Search for the cell housing the specified text and yield its (x, y) center coordinate. 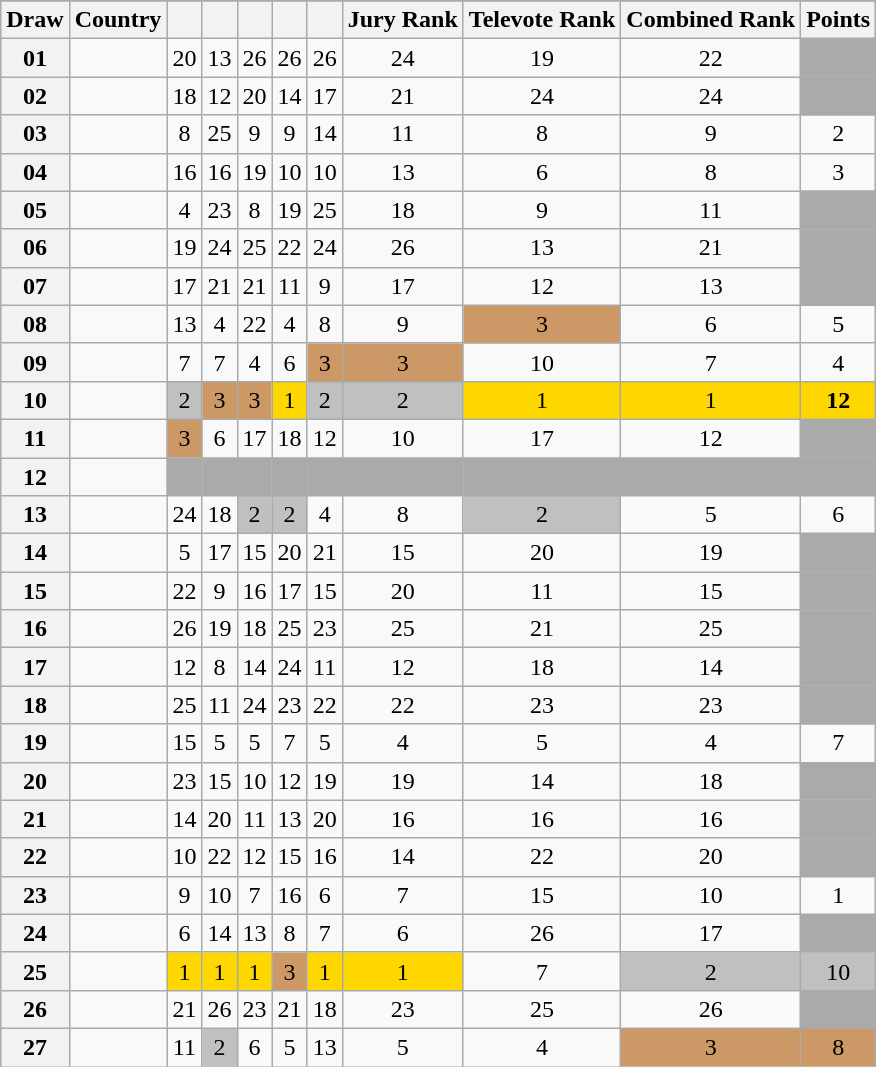
02 (35, 96)
Televote Rank (542, 20)
09 (35, 362)
Country (118, 20)
Points (838, 20)
01 (35, 58)
Jury Rank (402, 20)
08 (35, 324)
07 (35, 286)
06 (35, 248)
Combined Rank (711, 20)
05 (35, 210)
03 (35, 134)
04 (35, 172)
Draw (35, 20)
27 (35, 1047)
